Pinpoint the cell where the given text exists, returning its (x, y) midpoint coordinate. 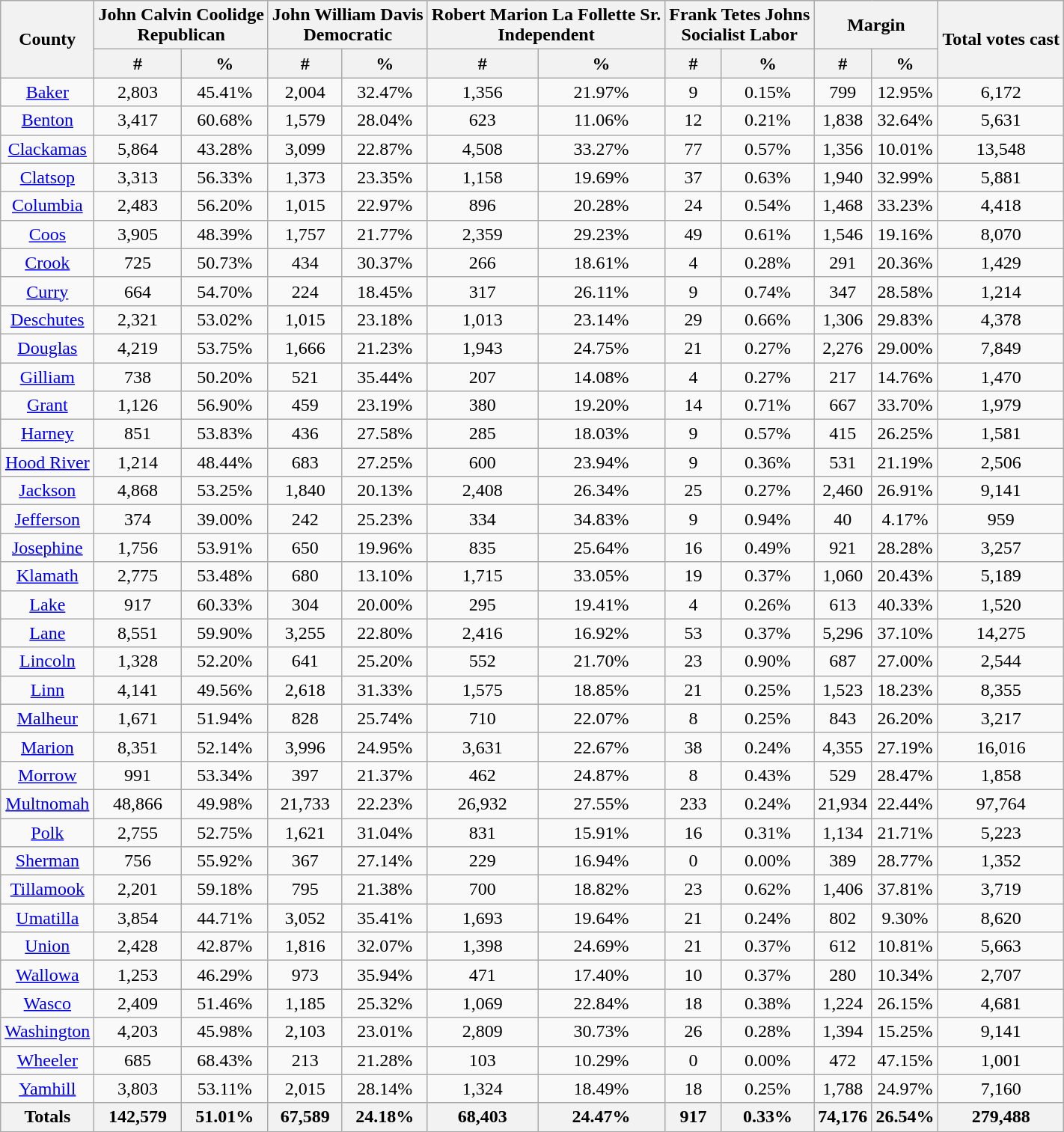
756 (138, 861)
24.47% (601, 1117)
279,488 (1001, 1117)
3,803 (138, 1089)
35.94% (385, 975)
32.64% (905, 120)
5,631 (1001, 120)
37.81% (905, 890)
374 (138, 519)
77 (693, 149)
436 (305, 434)
Clackamas (48, 149)
43.28% (224, 149)
680 (305, 576)
33.27% (601, 149)
33.23% (905, 206)
24.69% (601, 946)
21,733 (305, 804)
26.20% (905, 718)
25.32% (385, 1003)
Robert Marion La Follette Sr.Independent (546, 25)
0.33% (768, 1117)
28.14% (385, 1089)
17.40% (601, 975)
1,979 (1001, 406)
Clatsop (48, 177)
799 (843, 92)
3,719 (1001, 890)
1,671 (138, 718)
Multnomah (48, 804)
54.70% (224, 291)
25.74% (385, 718)
3,099 (305, 149)
5,663 (1001, 946)
53.48% (224, 576)
28.77% (905, 861)
29.23% (601, 234)
60.33% (224, 605)
68,403 (482, 1117)
25.64% (601, 548)
53.11% (224, 1089)
35.44% (385, 376)
1,621 (305, 833)
19.20% (601, 406)
1,406 (843, 890)
367 (305, 861)
74,176 (843, 1117)
18.23% (905, 690)
1,943 (482, 348)
23.19% (385, 406)
27.25% (385, 462)
37.10% (905, 633)
1,579 (305, 120)
22.80% (385, 633)
1,126 (138, 406)
0.15% (768, 92)
600 (482, 462)
434 (305, 263)
48.39% (224, 234)
33.05% (601, 576)
831 (482, 833)
Crook (48, 263)
27.58% (385, 434)
0.71% (768, 406)
552 (482, 661)
Washington (48, 1032)
52.20% (224, 661)
27.00% (905, 661)
207 (482, 376)
22.84% (601, 1003)
304 (305, 605)
20.00% (385, 605)
48,866 (138, 804)
Lincoln (48, 661)
42.87% (224, 946)
52.75% (224, 833)
6,172 (1001, 92)
21.28% (385, 1060)
15.91% (601, 833)
24.95% (385, 747)
30.73% (601, 1032)
5,864 (138, 149)
24.97% (905, 1089)
1,468 (843, 206)
52.14% (224, 747)
Morrow (48, 775)
45.98% (224, 1032)
1,185 (305, 1003)
1,523 (843, 690)
53.91% (224, 548)
0.61% (768, 234)
142,579 (138, 1117)
2,755 (138, 833)
613 (843, 605)
14,275 (1001, 633)
25.23% (385, 519)
56.90% (224, 406)
2,506 (1001, 462)
7,160 (1001, 1089)
11.06% (601, 120)
County (48, 39)
28.47% (905, 775)
Jackson (48, 491)
3,313 (138, 177)
20.36% (905, 263)
23.18% (385, 319)
23.35% (385, 177)
37 (693, 177)
Benton (48, 120)
2,408 (482, 491)
John Calvin CoolidgeRepublican (181, 25)
1,788 (843, 1089)
1,715 (482, 576)
471 (482, 975)
0.54% (768, 206)
49.98% (224, 804)
47.15% (905, 1060)
2,707 (1001, 975)
1,373 (305, 177)
280 (843, 975)
13,548 (1001, 149)
8,355 (1001, 690)
664 (138, 291)
1,940 (843, 177)
13.10% (385, 576)
29 (693, 319)
0.49% (768, 548)
3,854 (138, 918)
0.31% (768, 833)
Douglas (48, 348)
1,224 (843, 1003)
1,858 (1001, 775)
1,398 (482, 946)
4,355 (843, 747)
26.25% (905, 434)
Klamath (48, 576)
24.75% (601, 348)
55.92% (224, 861)
229 (482, 861)
23.94% (601, 462)
20.28% (601, 206)
4,378 (1001, 319)
3,996 (305, 747)
738 (138, 376)
19.16% (905, 234)
0.38% (768, 1003)
14.08% (601, 376)
Columbia (48, 206)
2,103 (305, 1032)
2,460 (843, 491)
0.63% (768, 177)
18.61% (601, 263)
1,013 (482, 319)
Josephine (48, 548)
56.20% (224, 206)
22.07% (601, 718)
15.25% (905, 1032)
0.26% (768, 605)
8,070 (1001, 234)
25 (693, 491)
18.82% (601, 890)
8,620 (1001, 918)
2,803 (138, 92)
48.44% (224, 462)
67,589 (305, 1117)
68.43% (224, 1060)
2,276 (843, 348)
462 (482, 775)
828 (305, 718)
2,544 (1001, 661)
0.74% (768, 291)
28.58% (905, 291)
26.54% (905, 1117)
10.34% (905, 975)
18.03% (601, 434)
19.96% (385, 548)
217 (843, 376)
12 (693, 120)
35.41% (385, 918)
896 (482, 206)
1,253 (138, 975)
835 (482, 548)
50.73% (224, 263)
40.33% (905, 605)
31.33% (385, 690)
19.64% (601, 918)
Deschutes (48, 319)
0.21% (768, 120)
4,868 (138, 491)
18.45% (385, 291)
Wheeler (48, 1060)
19.41% (601, 605)
233 (693, 804)
Wasco (48, 1003)
Baker (48, 92)
Curry (48, 291)
612 (843, 946)
21.97% (601, 92)
103 (482, 1060)
1,060 (843, 576)
19.69% (601, 177)
0.43% (768, 775)
21.37% (385, 775)
2,775 (138, 576)
5,881 (1001, 177)
973 (305, 975)
641 (305, 661)
683 (305, 462)
24 (693, 206)
1,352 (1001, 861)
20.13% (385, 491)
21.77% (385, 234)
1,158 (482, 177)
Margin (876, 25)
317 (482, 291)
53 (693, 633)
650 (305, 548)
3,257 (1001, 548)
295 (482, 605)
18.85% (601, 690)
4,418 (1001, 206)
3,417 (138, 120)
53.83% (224, 434)
10.81% (905, 946)
1,470 (1001, 376)
26,932 (482, 804)
959 (1001, 519)
16.94% (601, 861)
Malheur (48, 718)
18.49% (601, 1089)
3,255 (305, 633)
5,189 (1001, 576)
16.92% (601, 633)
31.04% (385, 833)
725 (138, 263)
529 (843, 775)
97,764 (1001, 804)
33.70% (905, 406)
26.15% (905, 1003)
21.19% (905, 462)
3,052 (305, 918)
27.55% (601, 804)
334 (482, 519)
50.20% (224, 376)
3,631 (482, 747)
521 (305, 376)
22.23% (385, 804)
1,840 (305, 491)
2,321 (138, 319)
1,520 (1001, 605)
51.94% (224, 718)
667 (843, 406)
53.25% (224, 491)
21.70% (601, 661)
21.38% (385, 890)
32.99% (905, 177)
Marion (48, 747)
623 (482, 120)
22.97% (385, 206)
Tillamook (48, 890)
27.14% (385, 861)
802 (843, 918)
0.36% (768, 462)
Yamhill (48, 1089)
12.95% (905, 92)
39.00% (224, 519)
1,575 (482, 690)
4,141 (138, 690)
Totals (48, 1117)
2,416 (482, 633)
23.01% (385, 1032)
2,483 (138, 206)
28.28% (905, 548)
795 (305, 890)
49.56% (224, 690)
29.83% (905, 319)
Frank Tetes JohnsSocialist Labor (739, 25)
32.47% (385, 92)
Sherman (48, 861)
991 (138, 775)
1,324 (482, 1089)
389 (843, 861)
5,223 (1001, 833)
Grant (48, 406)
1,328 (138, 661)
26.91% (905, 491)
59.90% (224, 633)
Lane (48, 633)
1,069 (482, 1003)
29.00% (905, 348)
2,409 (138, 1003)
Umatilla (48, 918)
1,001 (1001, 1060)
1,693 (482, 918)
45.41% (224, 92)
34.83% (601, 519)
285 (482, 434)
397 (305, 775)
2,201 (138, 890)
1,581 (1001, 434)
266 (482, 263)
291 (843, 263)
4,203 (138, 1032)
21.23% (385, 348)
0.90% (768, 661)
1,306 (843, 319)
Gilliam (48, 376)
25.20% (385, 661)
0.66% (768, 319)
4.17% (905, 519)
Linn (48, 690)
14.76% (905, 376)
44.71% (224, 918)
2,359 (482, 234)
53.02% (224, 319)
27.19% (905, 747)
60.68% (224, 120)
851 (138, 434)
10.01% (905, 149)
Union (48, 946)
22.67% (601, 747)
3,217 (1001, 718)
1,546 (843, 234)
242 (305, 519)
30.37% (385, 263)
1,838 (843, 120)
5,296 (843, 633)
843 (843, 718)
2,428 (138, 946)
John William DavisDemocratic (347, 25)
472 (843, 1060)
7,849 (1001, 348)
59.18% (224, 890)
10.29% (601, 1060)
22.44% (905, 804)
28.04% (385, 120)
26.34% (601, 491)
2,015 (305, 1089)
687 (843, 661)
24.87% (601, 775)
56.33% (224, 177)
2,618 (305, 690)
Jefferson (48, 519)
8,551 (138, 633)
8,351 (138, 747)
1,816 (305, 946)
921 (843, 548)
23.14% (601, 319)
49 (693, 234)
14 (693, 406)
0.94% (768, 519)
1,756 (138, 548)
46.29% (224, 975)
53.34% (224, 775)
Coos (48, 234)
213 (305, 1060)
9.30% (905, 918)
Lake (48, 605)
415 (843, 434)
51.01% (224, 1117)
Polk (48, 833)
53.75% (224, 348)
Total votes cast (1001, 39)
10 (693, 975)
24.18% (385, 1117)
Harney (48, 434)
2,004 (305, 92)
1,757 (305, 234)
4,219 (138, 348)
40 (843, 519)
1,666 (305, 348)
20.43% (905, 576)
51.46% (224, 1003)
22.87% (385, 149)
26.11% (601, 291)
1,429 (1001, 263)
1,134 (843, 833)
Wallowa (48, 975)
347 (843, 291)
16,016 (1001, 747)
21,934 (843, 804)
3,905 (138, 234)
2,809 (482, 1032)
1,394 (843, 1032)
531 (843, 462)
19 (693, 576)
710 (482, 718)
4,681 (1001, 1003)
38 (693, 747)
4,508 (482, 149)
380 (482, 406)
700 (482, 890)
459 (305, 406)
21.71% (905, 833)
32.07% (385, 946)
224 (305, 291)
685 (138, 1060)
26 (693, 1032)
Hood River (48, 462)
0.62% (768, 890)
